Locate the cell with the specified text and output its (X, Y) center coordinate. 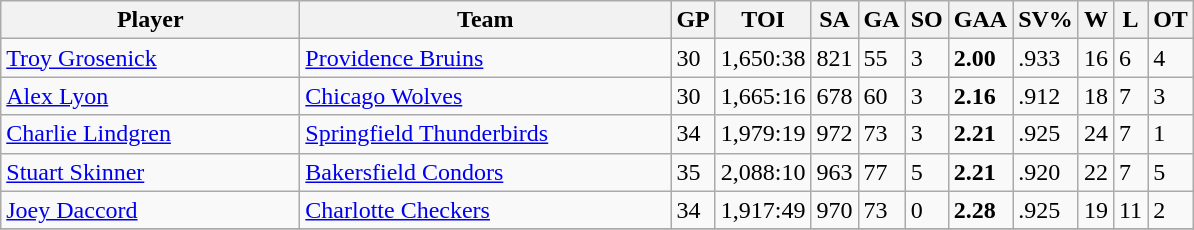
SO (926, 20)
Team (486, 20)
OT (1171, 20)
GP (693, 20)
970 (834, 210)
11 (1130, 210)
2.16 (980, 96)
0 (926, 210)
963 (834, 172)
1,650:38 (763, 58)
W (1096, 20)
2.00 (980, 58)
678 (834, 96)
6 (1130, 58)
Alex Lyon (150, 96)
.912 (1046, 96)
2,088:10 (763, 172)
60 (882, 96)
.920 (1046, 172)
972 (834, 134)
TOI (763, 20)
SV% (1046, 20)
GAA (980, 20)
Charlie Lindgren (150, 134)
19 (1096, 210)
1 (1171, 134)
22 (1096, 172)
2.28 (980, 210)
1,665:16 (763, 96)
24 (1096, 134)
2 (1171, 210)
SA (834, 20)
L (1130, 20)
Bakersfield Condors (486, 172)
18 (1096, 96)
16 (1096, 58)
1,917:49 (763, 210)
1,979:19 (763, 134)
821 (834, 58)
Player (150, 20)
GA (882, 20)
Stuart Skinner (150, 172)
Springfield Thunderbirds (486, 134)
Joey Daccord (150, 210)
.933 (1046, 58)
77 (882, 172)
Charlotte Checkers (486, 210)
35 (693, 172)
Troy Grosenick (150, 58)
55 (882, 58)
4 (1171, 58)
Providence Bruins (486, 58)
Chicago Wolves (486, 96)
